Return [X, Y] of the center of cell containing provided text 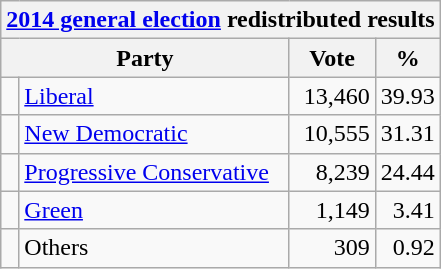
8,239 [332, 172]
1,149 [332, 210]
24.44 [408, 172]
% [408, 58]
Vote [332, 58]
0.92 [408, 248]
Liberal [154, 96]
Green [154, 210]
New Democratic [154, 134]
Party [145, 58]
2014 general election redistributed results [220, 20]
39.93 [408, 96]
13,460 [332, 96]
Others [154, 248]
31.31 [408, 134]
309 [332, 248]
3.41 [408, 210]
Progressive Conservative [154, 172]
10,555 [332, 134]
